From the cell containing the given text, extract its center point as [X, Y] coordinate. 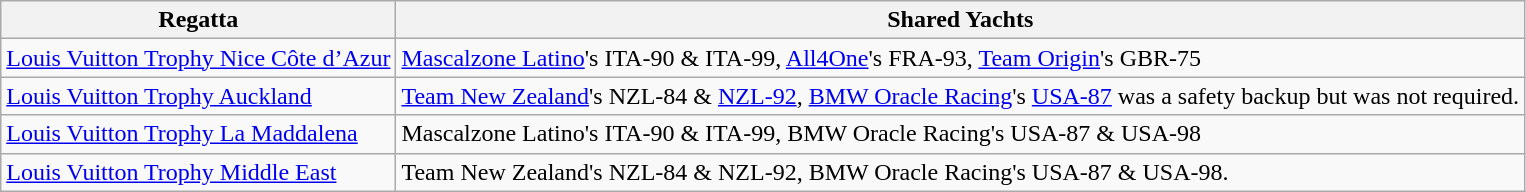
Shared Yachts [960, 20]
Mascalzone Latino's ITA-90 & ITA-99, All4One's FRA-93, Team Origin's GBR-75 [960, 58]
Louis Vuitton Trophy Nice Côte d’Azur [198, 58]
Regatta [198, 20]
Louis Vuitton Trophy Auckland [198, 96]
Team New Zealand's NZL-84 & NZL-92, BMW Oracle Racing's USA-87 was a safety backup but was not required. [960, 96]
Louis Vuitton Trophy Middle East [198, 172]
Team New Zealand's NZL-84 & NZL-92, BMW Oracle Racing's USA-87 & USA-98. [960, 172]
Mascalzone Latino's ITA-90 & ITA-99, BMW Oracle Racing's USA-87 & USA-98 [960, 134]
Louis Vuitton Trophy La Maddalena [198, 134]
